For the text-containing cell, return its midpoint in (X, Y) coordinate format. 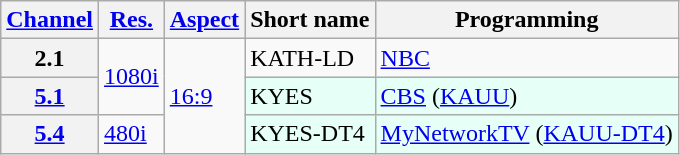
KYES (310, 96)
Res. (132, 20)
NBC (526, 58)
Channel (50, 20)
1080i (132, 77)
2.1 (50, 58)
Aspect (204, 20)
Short name (310, 20)
5.1 (50, 96)
480i (132, 134)
KATH-LD (310, 58)
MyNetworkTV (KAUU-DT4) (526, 134)
KYES-DT4 (310, 134)
CBS (KAUU) (526, 96)
16:9 (204, 96)
5.4 (50, 134)
Programming (526, 20)
